From the cell containing the given text, extract its center point as [x, y] coordinate. 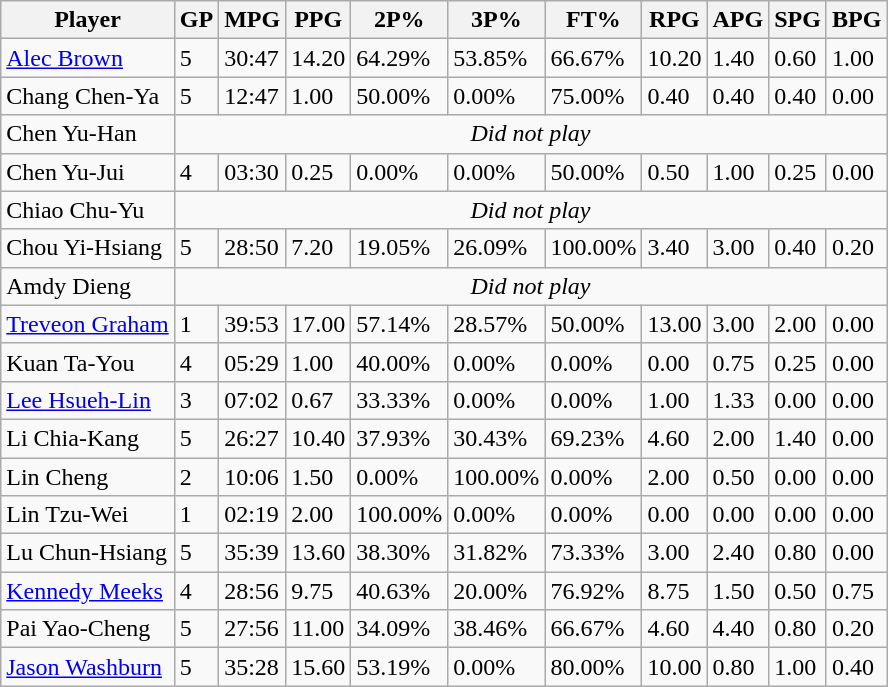
2P% [400, 20]
27:56 [252, 629]
69.23% [594, 438]
FT% [594, 20]
05:29 [252, 362]
10.40 [318, 438]
40.63% [400, 591]
4.40 [738, 629]
Kuan Ta-You [88, 362]
8.75 [674, 591]
7.20 [318, 248]
Lin Tzu-Wei [88, 515]
75.00% [594, 96]
10.00 [674, 667]
35:39 [252, 553]
30.43% [496, 438]
BPG [856, 20]
53.85% [496, 58]
12:47 [252, 96]
38.46% [496, 629]
10:06 [252, 477]
0.67 [318, 400]
03:30 [252, 172]
Amdy Dieng [88, 286]
28:50 [252, 248]
Alec Brown [88, 58]
Lin Cheng [88, 477]
20.00% [496, 591]
APG [738, 20]
15.60 [318, 667]
3 [196, 400]
73.33% [594, 553]
39:53 [252, 324]
1.33 [738, 400]
19.05% [400, 248]
53.19% [400, 667]
37.93% [400, 438]
3P% [496, 20]
0.60 [798, 58]
02:19 [252, 515]
14.20 [318, 58]
Treveon Graham [88, 324]
30:47 [252, 58]
34.09% [400, 629]
Pai Yao-Cheng [88, 629]
PPG [318, 20]
GP [196, 20]
Li Chia-Kang [88, 438]
Chiao Chu-Yu [88, 210]
2.40 [738, 553]
3.40 [674, 248]
Lu Chun-Hsiang [88, 553]
38.30% [400, 553]
2 [196, 477]
31.82% [496, 553]
10.20 [674, 58]
11.00 [318, 629]
35:28 [252, 667]
28.57% [496, 324]
Jason Washburn [88, 667]
Chang Chen-Ya [88, 96]
26.09% [496, 248]
9.75 [318, 591]
28:56 [252, 591]
13.00 [674, 324]
13.60 [318, 553]
Player [88, 20]
Lee Hsueh-Lin [88, 400]
Chen Yu-Jui [88, 172]
76.92% [594, 591]
Chen Yu-Han [88, 134]
RPG [674, 20]
40.00% [400, 362]
33.33% [400, 400]
57.14% [400, 324]
26:27 [252, 438]
MPG [252, 20]
Kennedy Meeks [88, 591]
Chou Yi-Hsiang [88, 248]
07:02 [252, 400]
SPG [798, 20]
64.29% [400, 58]
80.00% [594, 667]
17.00 [318, 324]
